Pinpoint the cell where the given text exists, returning its [X, Y] midpoint coordinate. 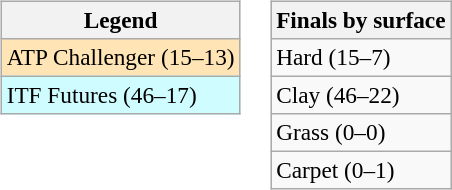
ITF Futures (46–17) [120, 95]
Carpet (0–1) [361, 171]
Legend [120, 20]
Grass (0–0) [361, 133]
Clay (46–22) [361, 95]
ATP Challenger (15–13) [120, 57]
Finals by surface [361, 20]
Hard (15–7) [361, 57]
